For the text-containing cell, return its midpoint in (x, y) coordinate format. 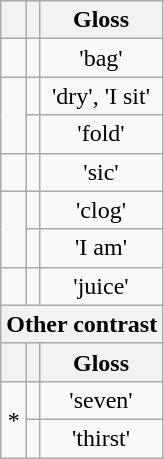
'seven' (100, 400)
'sic' (100, 172)
'fold' (100, 134)
'clog' (100, 210)
'juice' (100, 286)
* (14, 419)
'bag' (100, 58)
'I am' (100, 248)
'thirst' (100, 438)
Other contrast (82, 324)
'dry', 'I sit' (100, 96)
